Pinpoint the cell where the given text exists, returning its (X, Y) midpoint coordinate. 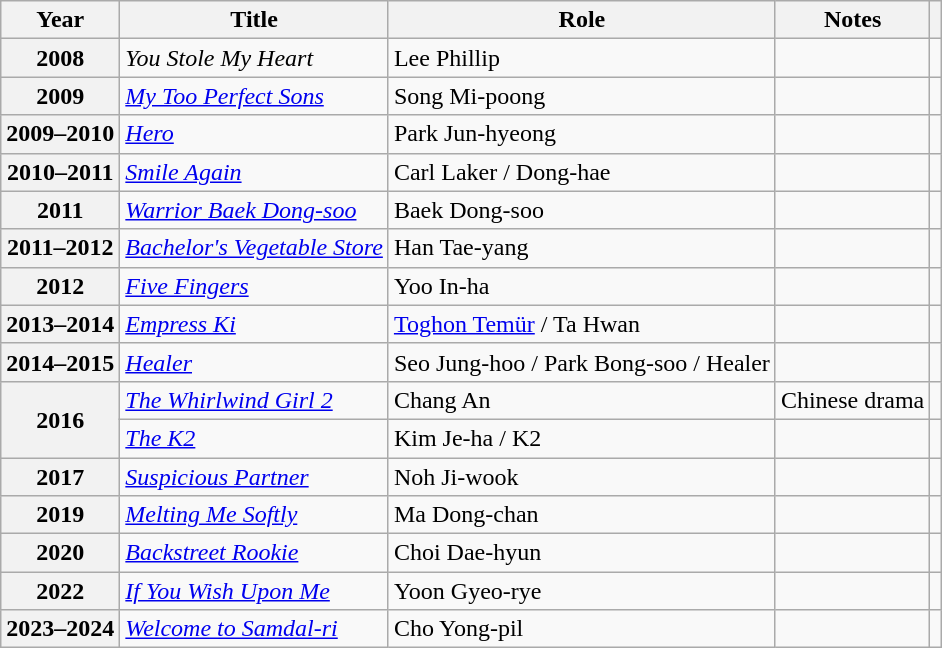
Melting Me Softly (254, 515)
Year (60, 20)
Seo Jung-hoo / Park Bong-soo / Healer (582, 362)
2022 (60, 591)
2011–2012 (60, 248)
Warrior Baek Dong-soo (254, 210)
Ma Dong-chan (582, 515)
2009 (60, 96)
2019 (60, 515)
Park Jun-hyeong (582, 134)
Song Mi-poong (582, 96)
Smile Again (254, 172)
Cho Yong-pil (582, 629)
2020 (60, 553)
My Too Perfect Sons (254, 96)
Chinese drama (852, 400)
Welcome to Samdal-ri (254, 629)
2013–2014 (60, 324)
Carl Laker / Dong-hae (582, 172)
Role (582, 20)
2023–2024 (60, 629)
Toghon Temür / Ta Hwan (582, 324)
2012 (60, 286)
2008 (60, 58)
Empress Ki (254, 324)
2014–2015 (60, 362)
2017 (60, 477)
Hero (254, 134)
Yoo In-ha (582, 286)
Notes (852, 20)
2010–2011 (60, 172)
Suspicious Partner (254, 477)
Healer (254, 362)
2011 (60, 210)
2009–2010 (60, 134)
Title (254, 20)
Yoon Gyeo-rye (582, 591)
If You Wish Upon Me (254, 591)
Chang An (582, 400)
Choi Dae-hyun (582, 553)
Baek Dong-soo (582, 210)
You Stole My Heart (254, 58)
Bachelor's Vegetable Store (254, 248)
Noh Ji-wook (582, 477)
Lee Phillip (582, 58)
Backstreet Rookie (254, 553)
The Whirlwind Girl 2 (254, 400)
Five Fingers (254, 286)
2016 (60, 419)
Han Tae-yang (582, 248)
The K2 (254, 438)
Kim Je-ha / K2 (582, 438)
